Locate the cell with the specified text and output its [x, y] center coordinate. 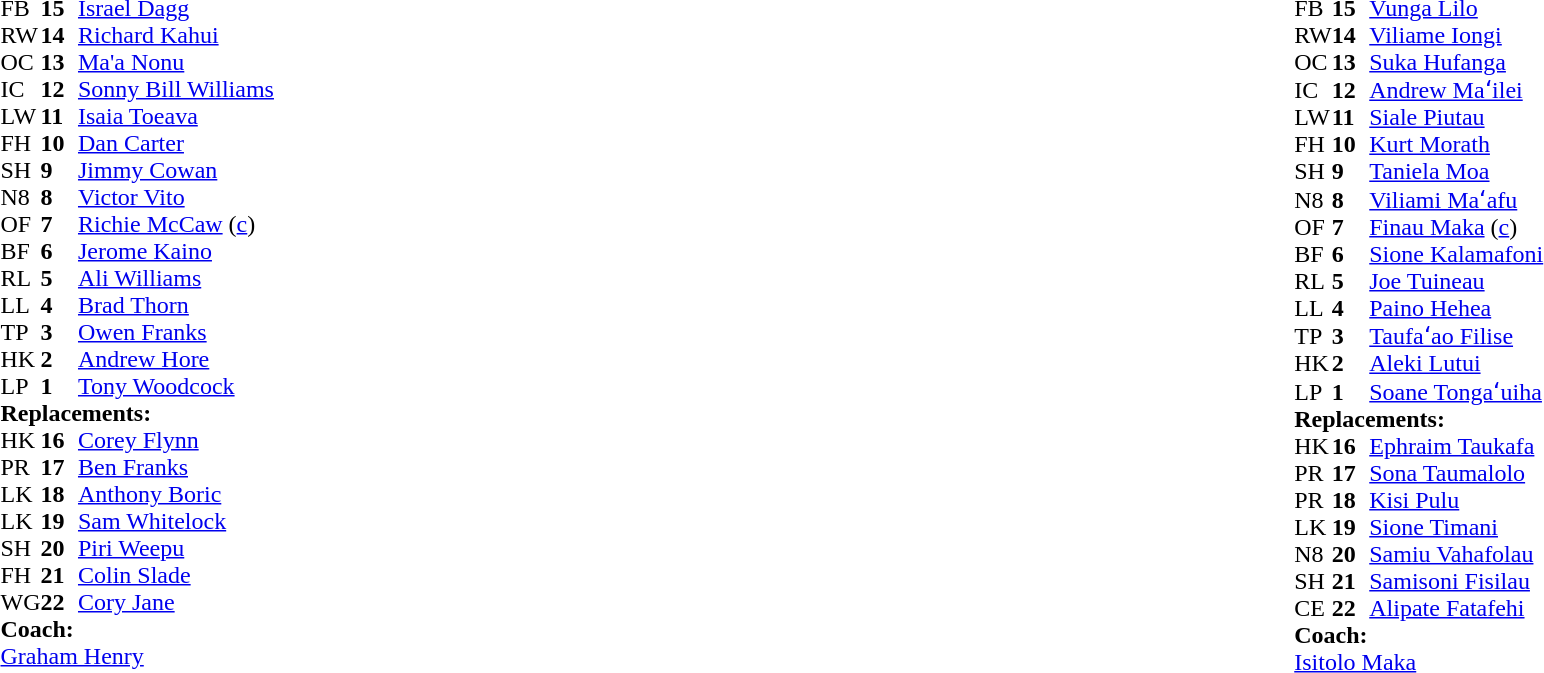
Joe Tuineau [1456, 282]
Kurt Morath [1456, 144]
Andrew Hore [176, 360]
Isaia Toeava [176, 116]
Ali Williams [176, 278]
Cory Jane [176, 602]
Sione Kalamafoni [1456, 254]
Aleki Lutui [1456, 364]
Colin Slade [176, 576]
Viliame Iongi [1456, 36]
WG [20, 602]
Kisi Pulu [1456, 500]
Sona Taumalolo [1456, 474]
Alipate Fatafehi [1456, 608]
Jerome Kaino [176, 252]
Taufaʻao Filise [1456, 336]
Owen Franks [176, 332]
Suka Hufanga [1456, 62]
Corey Flynn [176, 440]
Ben Franks [176, 468]
Samiu Vahafolau [1456, 554]
Taniela Moa [1456, 172]
Richard Kahui [176, 36]
Jimmy Cowan [176, 170]
Sione Timani [1456, 528]
Siale Piutau [1456, 118]
Soane Tongaʻuiha [1456, 391]
Ephraim Taukafa [1456, 446]
Victor Vito [176, 198]
Finau Maka (c) [1456, 228]
CE [1313, 608]
Samisoni Fisilau [1456, 582]
Tony Woodcock [176, 386]
Viliami Maʻafu [1456, 199]
Dan Carter [176, 144]
Paino Hehea [1456, 308]
Anthony Boric [176, 494]
Sonny Bill Williams [176, 90]
Brad Thorn [176, 306]
Graham Henry [136, 656]
Piri Weepu [176, 548]
Ma'a Nonu [176, 62]
Sam Whitelock [176, 522]
Andrew Maʻilei [1456, 90]
Richie McCaw (c) [176, 224]
